Locate the cell with the specified text and output its [x, y] center coordinate. 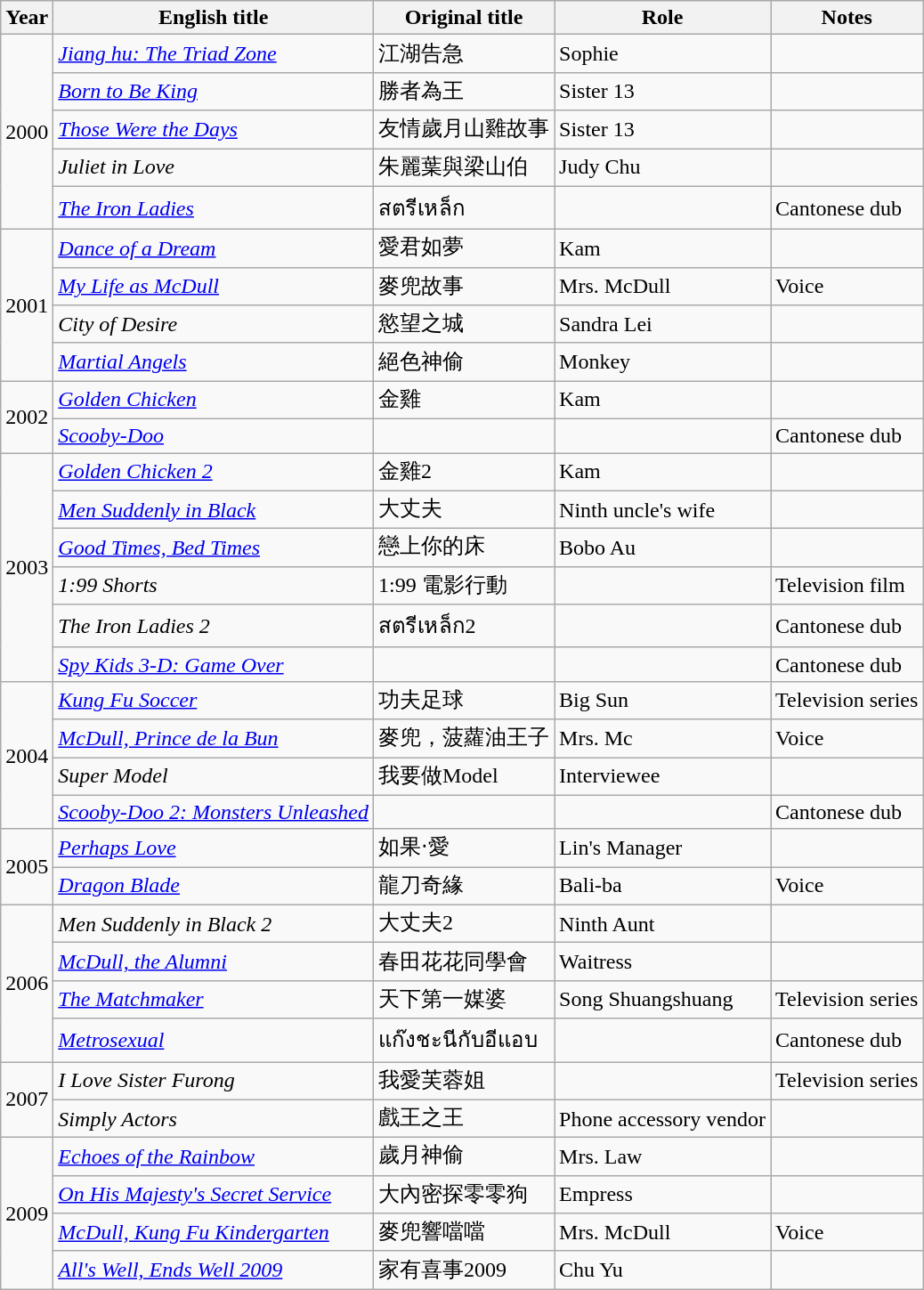
Bali-ba [662, 887]
Scooby-Doo 2: Monsters Unleashed [214, 812]
愛君如夢 [463, 249]
Big Sun [662, 700]
I Love Sister Furong [214, 1081]
The Iron Ladies [214, 208]
McDull, the Alumni [214, 961]
Ninth Aunt [662, 924]
絕色神偷 [463, 361]
McDull, Prince de la Bun [214, 739]
我要做Model [463, 776]
Martial Angels [214, 361]
Golden Chicken [214, 401]
麥兜響噹噹 [463, 1232]
戲王之王 [463, 1118]
功夫足球 [463, 700]
Echoes of the Rainbow [214, 1157]
Metrosexual [214, 1040]
Jiang hu: The Triad Zone [214, 53]
Original title [463, 18]
麥兜，菠蘿油王子 [463, 739]
金雞2 [463, 472]
我愛芙蓉姐 [463, 1081]
Men Suddenly in Black [214, 509]
Kung Fu Soccer [214, 700]
The Matchmaker [214, 999]
Bobo Au [662, 548]
Perhaps Love [214, 848]
Phone accessory vendor [662, 1118]
Simply Actors [214, 1118]
Super Model [214, 776]
大丈夫 [463, 509]
2007 [27, 1099]
龍刀奇緣 [463, 887]
Monkey [662, 361]
大丈夫2 [463, 924]
McDull, Kung Fu Kindergarten [214, 1232]
Sandra Lei [662, 324]
2006 [27, 983]
戀上你的床 [463, 548]
Born to Be King [214, 91]
2001 [27, 305]
如果‧愛 [463, 848]
Interviewee [662, 776]
大內密探零零狗 [463, 1195]
Good Times, Bed Times [214, 548]
Mrs. Mc [662, 739]
Sophie [662, 53]
Chu Yu [662, 1270]
Judy Chu [662, 167]
Year [27, 18]
1:99 Shorts [214, 586]
City of Desire [214, 324]
2004 [27, 755]
友情歲月山雞故事 [463, 130]
English title [214, 18]
江湖告急 [463, 53]
Spy Kids 3-D: Game Over [214, 664]
My Life as McDull [214, 287]
家有喜事2009 [463, 1270]
2000 [27, 132]
麥兜故事 [463, 287]
勝者為王 [463, 91]
Role [662, 18]
แก๊งชะนีกับอีแอบ [463, 1040]
Those Were the Days [214, 130]
Notes [847, 18]
春田花花同學會 [463, 961]
All's Well, Ends Well 2009 [214, 1270]
Television film [847, 586]
Empress [662, 1195]
天下第一媒婆 [463, 999]
The Iron Ladies 2 [214, 627]
Waitress [662, 961]
Scooby-Doo [214, 435]
Mrs. Law [662, 1157]
1:99 電影行動 [463, 586]
2009 [27, 1213]
Ninth uncle's wife [662, 509]
Song Shuangshuang [662, 999]
Dance of a Dream [214, 249]
歲月神偷 [463, 1157]
Golden Chicken 2 [214, 472]
On His Majesty's Secret Service [214, 1195]
Men Suddenly in Black 2 [214, 924]
สตรีเหล็ก [463, 208]
朱麗葉與梁山伯 [463, 167]
Juliet in Love [214, 167]
Lin's Manager [662, 848]
2002 [27, 417]
金雞 [463, 401]
สตรีเหล็ก2 [463, 627]
2005 [27, 867]
Dragon Blade [214, 887]
慾望之城 [463, 324]
2003 [27, 566]
